Scan for the cell matching the given text and deliver its [x, y] coordinate at center. 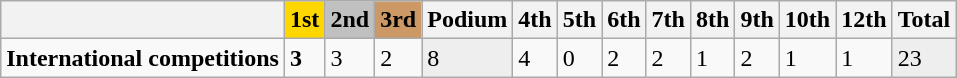
Total [924, 20]
2nd [350, 20]
23 [924, 58]
5th [579, 20]
Podium [468, 20]
12th [864, 20]
0 [579, 58]
8th [712, 20]
4th [535, 20]
9th [757, 20]
8 [468, 58]
7th [668, 20]
3rd [398, 20]
6th [624, 20]
10th [807, 20]
International competitions [143, 58]
1st [304, 20]
4 [535, 58]
